For the text-containing cell, return its midpoint in [X, Y] coordinate format. 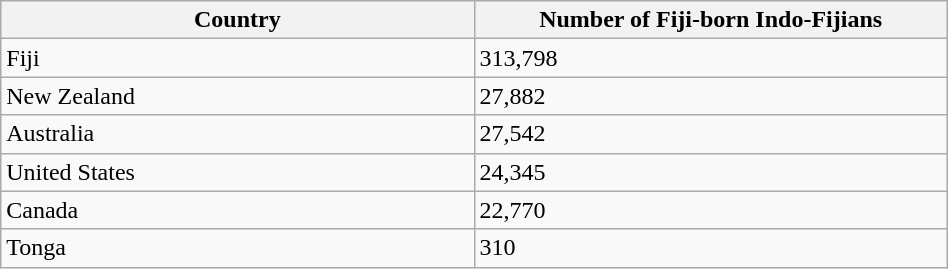
27,542 [710, 134]
Fiji [238, 58]
Number of Fiji-born Indo-Fijians [710, 20]
Tonga [238, 248]
22,770 [710, 210]
313,798 [710, 58]
Country [238, 20]
New Zealand [238, 96]
310 [710, 248]
24,345 [710, 172]
Canada [238, 210]
27,882 [710, 96]
United States [238, 172]
Australia [238, 134]
